Pinpoint the cell where the given text exists, returning its [X, Y] midpoint coordinate. 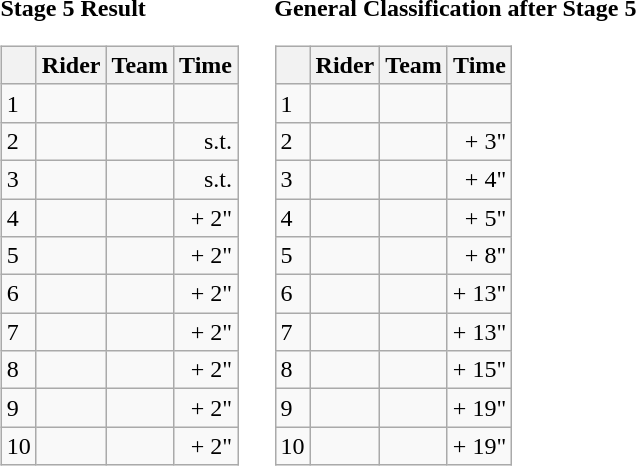
+ 3" [479, 141]
+ 5" [479, 217]
+ 8" [479, 256]
+ 4" [479, 179]
+ 15" [479, 370]
